Capture the cell that displays the provided text and extract its [X, Y] central coordinate. 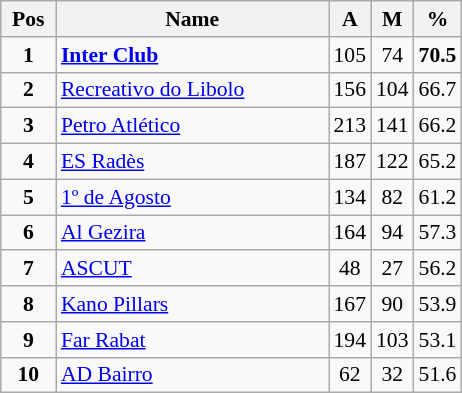
66.7 [438, 90]
62 [350, 375]
27 [392, 269]
164 [350, 233]
134 [350, 197]
57.3 [438, 233]
Pos [28, 19]
122 [392, 162]
5 [28, 197]
65.2 [438, 162]
56.2 [438, 269]
Name [192, 19]
48 [350, 269]
3 [28, 126]
74 [392, 55]
Kano Pillars [192, 304]
1º de Agosto [192, 197]
194 [350, 340]
82 [392, 197]
53.9 [438, 304]
4 [28, 162]
ES Radès [192, 162]
6 [28, 233]
213 [350, 126]
% [438, 19]
9 [28, 340]
ASCUT [192, 269]
Petro Atlético [192, 126]
51.6 [438, 375]
Inter Club [192, 55]
A [350, 19]
61.2 [438, 197]
32 [392, 375]
7 [28, 269]
156 [350, 90]
1 [28, 55]
70.5 [438, 55]
Far Rabat [192, 340]
104 [392, 90]
94 [392, 233]
141 [392, 126]
187 [350, 162]
AD Bairro [192, 375]
10 [28, 375]
8 [28, 304]
Recreativo do Libolo [192, 90]
2 [28, 90]
105 [350, 55]
103 [392, 340]
66.2 [438, 126]
Al Gezira [192, 233]
M [392, 19]
90 [392, 304]
53.1 [438, 340]
167 [350, 304]
